Pinpoint the cell where the given text exists, returning its (x, y) midpoint coordinate. 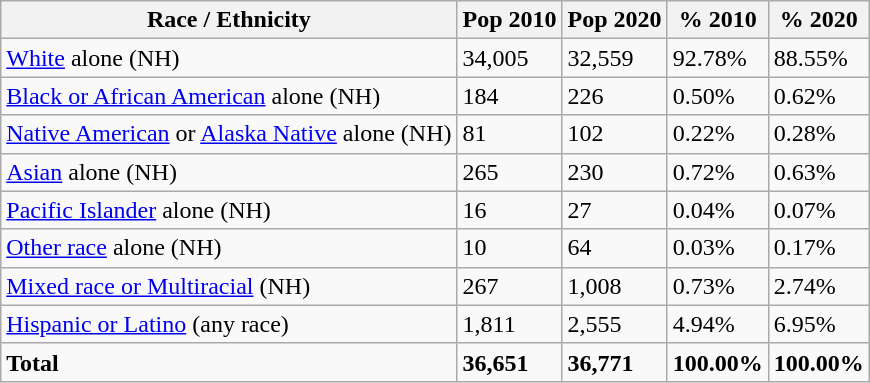
Total (229, 362)
0.50% (718, 96)
265 (510, 172)
10 (510, 248)
0.73% (718, 286)
0.72% (718, 172)
0.63% (818, 172)
92.78% (718, 58)
0.28% (818, 134)
0.62% (818, 96)
Pop 2020 (614, 20)
64 (614, 248)
0.07% (818, 210)
88.55% (818, 58)
36,771 (614, 362)
32,559 (614, 58)
Native American or Alaska Native alone (NH) (229, 134)
36,651 (510, 362)
102 (614, 134)
34,005 (510, 58)
27 (614, 210)
16 (510, 210)
Pop 2010 (510, 20)
Other race alone (NH) (229, 248)
226 (614, 96)
2,555 (614, 324)
% 2020 (818, 20)
1,008 (614, 286)
267 (510, 286)
1,811 (510, 324)
0.03% (718, 248)
Mixed race or Multiracial (NH) (229, 286)
Hispanic or Latino (any race) (229, 324)
2.74% (818, 286)
Race / Ethnicity (229, 20)
Asian alone (NH) (229, 172)
White alone (NH) (229, 58)
4.94% (718, 324)
0.17% (818, 248)
6.95% (818, 324)
% 2010 (718, 20)
Black or African American alone (NH) (229, 96)
184 (510, 96)
0.04% (718, 210)
Pacific Islander alone (NH) (229, 210)
230 (614, 172)
0.22% (718, 134)
81 (510, 134)
